Output the [X, Y] coordinate of the center of the cell containing the given text.  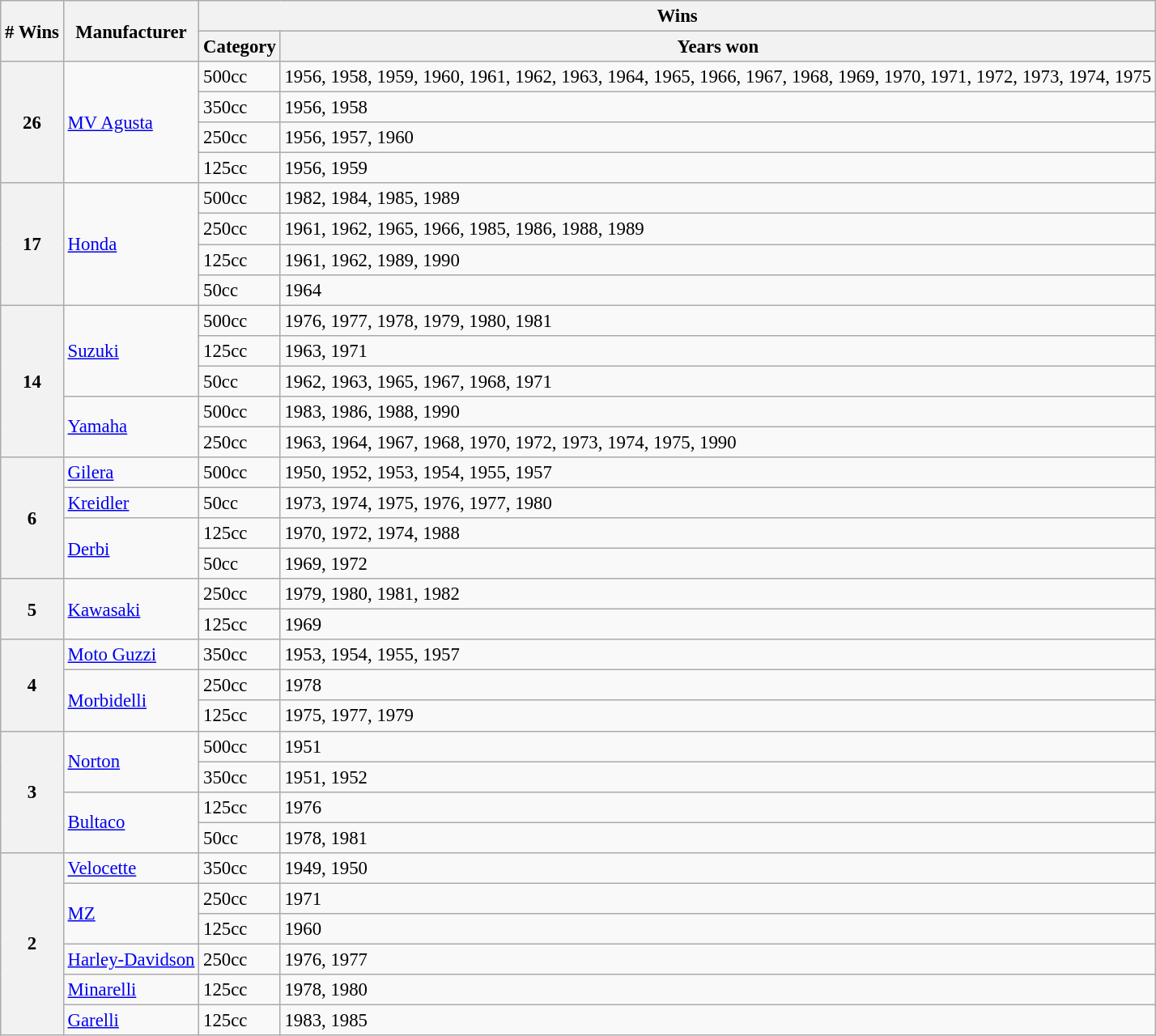
Norton [131, 761]
1951 [717, 746]
1976, 1977 [717, 959]
6 [32, 518]
Suzuki [131, 351]
1979, 1980, 1981, 1982 [717, 594]
Bultaco [131, 822]
1950, 1952, 1953, 1954, 1955, 1957 [717, 473]
Kawasaki [131, 609]
Velocette [131, 868]
17 [32, 244]
4 [32, 685]
1969, 1972 [717, 564]
# Wins [32, 31]
1949, 1950 [717, 868]
1969 [717, 625]
1956, 1958, 1959, 1960, 1961, 1962, 1963, 1964, 1965, 1966, 1967, 1968, 1969, 1970, 1971, 1972, 1973, 1974, 1975 [717, 77]
1978, 1980 [717, 990]
Garelli [131, 1021]
1976 [717, 807]
Years won [717, 47]
1961, 1962, 1989, 1990 [717, 260]
MZ [131, 913]
1960 [717, 929]
Minarelli [131, 990]
Yamaha [131, 427]
Wins [678, 16]
1962, 1963, 1965, 1967, 1968, 1971 [717, 381]
1953, 1954, 1955, 1957 [717, 655]
1978 [717, 686]
1961, 1962, 1965, 1966, 1985, 1986, 1988, 1989 [717, 229]
1976, 1977, 1978, 1979, 1980, 1981 [717, 321]
1983, 1986, 1988, 1990 [717, 412]
Kreidler [131, 503]
1964 [717, 290]
Harley-Davidson [131, 959]
5 [32, 609]
3 [32, 792]
1963, 1964, 1967, 1968, 1970, 1972, 1973, 1974, 1975, 1990 [717, 442]
1956, 1959 [717, 168]
Honda [131, 244]
1970, 1972, 1974, 1988 [717, 533]
1982, 1984, 1985, 1989 [717, 198]
Morbidelli [131, 701]
26 [32, 122]
1975, 1977, 1979 [717, 716]
Category [240, 47]
1983, 1985 [717, 1021]
1963, 1971 [717, 350]
2 [32, 945]
14 [32, 381]
1978, 1981 [717, 838]
1956, 1958 [717, 108]
Manufacturer [131, 31]
MV Agusta [131, 122]
1971 [717, 898]
Moto Guzzi [131, 655]
Derbi [131, 549]
1956, 1957, 1960 [717, 138]
1973, 1974, 1975, 1976, 1977, 1980 [717, 503]
Gilera [131, 473]
1951, 1952 [717, 777]
